Scan for the cell matching the given text and deliver its [X, Y] coordinate at center. 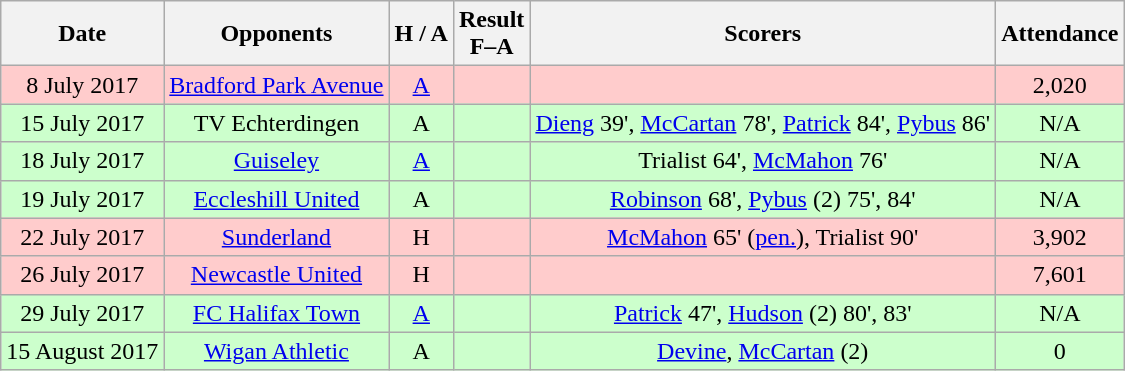
2,020 [1060, 85]
29 July 2017 [82, 313]
15 July 2017 [82, 123]
19 July 2017 [82, 199]
8 July 2017 [82, 85]
Patrick 47', Hudson (2) 80', 83' [763, 313]
Sunderland [276, 237]
FC Halifax Town [276, 313]
Dieng 39', McCartan 78', Patrick 84', Pybus 86' [763, 123]
26 July 2017 [82, 275]
Bradford Park Avenue [276, 85]
Date [82, 34]
7,601 [1060, 275]
Scorers [763, 34]
Devine, McCartan (2) [763, 351]
TV Echterdingen [276, 123]
Trialist 64', McMahon 76' [763, 161]
18 July 2017 [82, 161]
22 July 2017 [82, 237]
Robinson 68', Pybus (2) 75', 84' [763, 199]
Attendance [1060, 34]
McMahon 65' (pen.), Trialist 90' [763, 237]
ResultF–A [491, 34]
15 August 2017 [82, 351]
Wigan Athletic [276, 351]
Eccleshill United [276, 199]
0 [1060, 351]
Guiseley [276, 161]
Newcastle United [276, 275]
Opponents [276, 34]
H / A [421, 34]
3,902 [1060, 237]
